Provide the [x, y] coordinate of the cell's center where the given text is located.  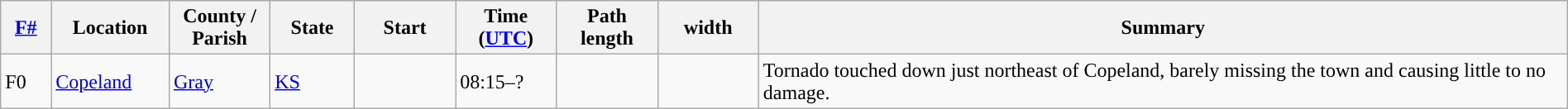
Summary [1163, 28]
Path length [607, 28]
width [708, 28]
Copeland [111, 81]
Start [404, 28]
08:15–? [506, 81]
Location [111, 28]
Gray [219, 81]
Tornado touched down just northeast of Copeland, barely missing the town and causing little to no damage. [1163, 81]
Time (UTC) [506, 28]
F# [26, 28]
F0 [26, 81]
KS [313, 81]
County / Parish [219, 28]
State [313, 28]
